Identify which cell holds the provided text, then report its (X, Y) central coordinate. 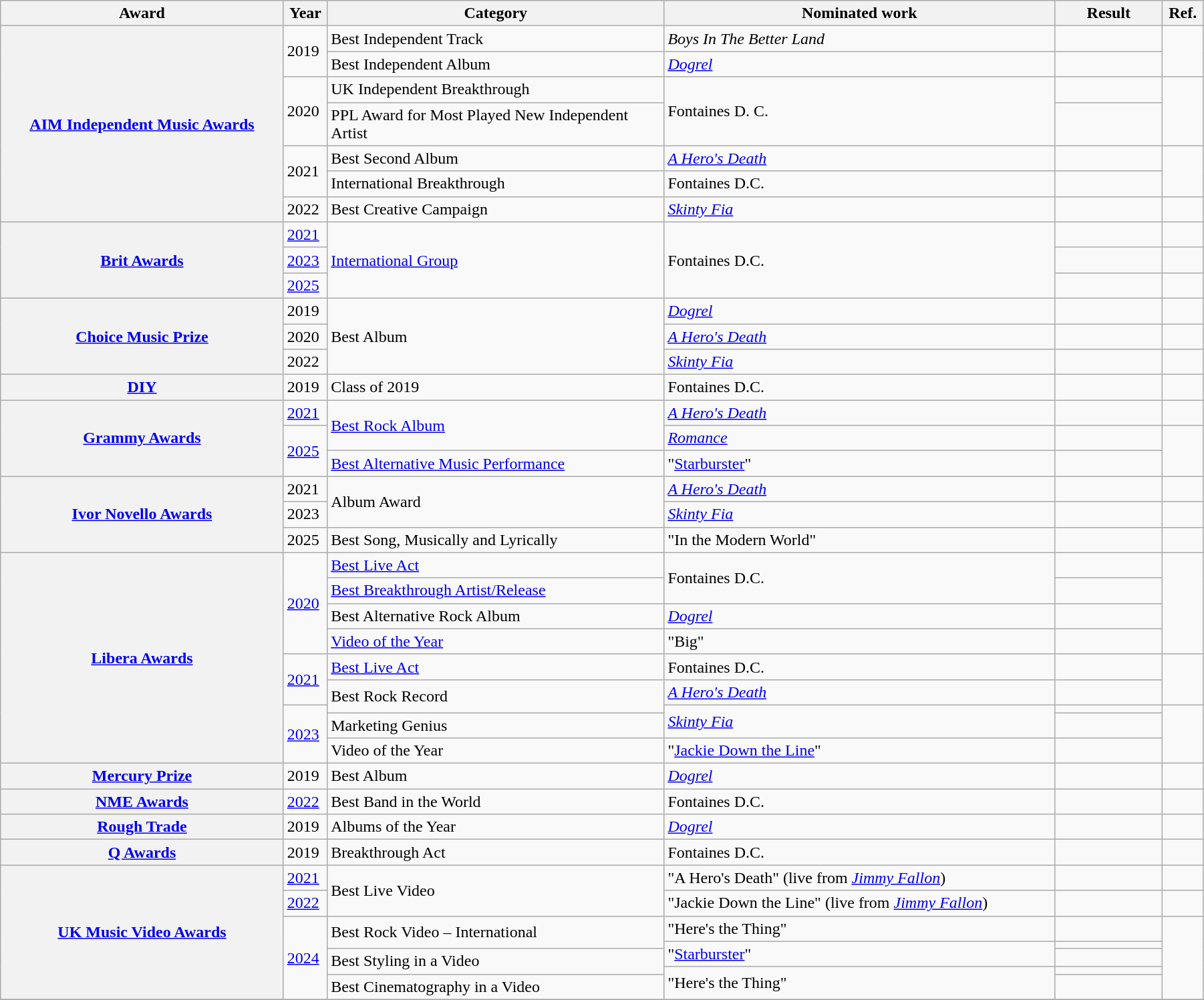
Award (142, 13)
"Jackie Down the Line" (859, 751)
NME Awards (142, 802)
International Breakthrough (496, 184)
Best Rock Album (496, 426)
Album Award (496, 502)
PPL Award for Most Played New Independent Artist (496, 124)
DIY (142, 387)
Breakthrough Act (496, 852)
Best Alternative Rock Album (496, 616)
Best Band in the World (496, 802)
Best Live Video (496, 890)
Class of 2019 (496, 387)
Q Awards (142, 852)
Best Rock Record (496, 696)
2024 (305, 958)
Best Breakthrough Artist/Release (496, 591)
Best Cinematography in a Video (496, 987)
Result (1109, 13)
Category (496, 13)
"Big" (859, 641)
Year (305, 13)
Brit Awards (142, 260)
Ivor Novello Awards (142, 514)
International Group (496, 260)
Boys In The Better Land (859, 39)
Rough Trade (142, 827)
Best Rock Video – International (496, 933)
Best Alternative Music Performance (496, 464)
Fontaines D. C. (859, 111)
Best Styling in a Video (496, 961)
UK Music Video Awards (142, 933)
Marketing Genius (496, 725)
Nominated work (859, 13)
Libera Awards (142, 658)
AIM Independent Music Awards (142, 124)
"In the Modern World" (859, 540)
Grammy Awards (142, 438)
"A Hero's Death" (live from Jimmy Fallon) (859, 878)
Choice Music Prize (142, 336)
Best Creative Campaign (496, 209)
"Jackie Down the Line" (live from Jimmy Fallon) (859, 903)
Best Song, Musically and Lyrically (496, 540)
Best Independent Track (496, 39)
Albums of the Year (496, 827)
Best Second Album (496, 158)
Mercury Prize (142, 776)
Romance (859, 438)
Ref. (1183, 13)
Best Independent Album (496, 64)
UK Independent Breakthrough (496, 90)
